Return (x, y) of the center of cell containing provided text 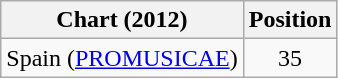
Chart (2012) (122, 20)
Position (290, 20)
35 (290, 58)
Spain (PROMUSICAE) (122, 58)
